Pinpoint the cell where the given text exists, returning its (x, y) midpoint coordinate. 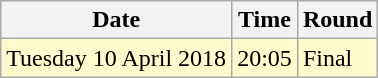
Final (337, 58)
Tuesday 10 April 2018 (116, 58)
Round (337, 20)
20:05 (265, 58)
Time (265, 20)
Date (116, 20)
